Find where the given text appears and provide that cell's center as (X, Y) coordinate. 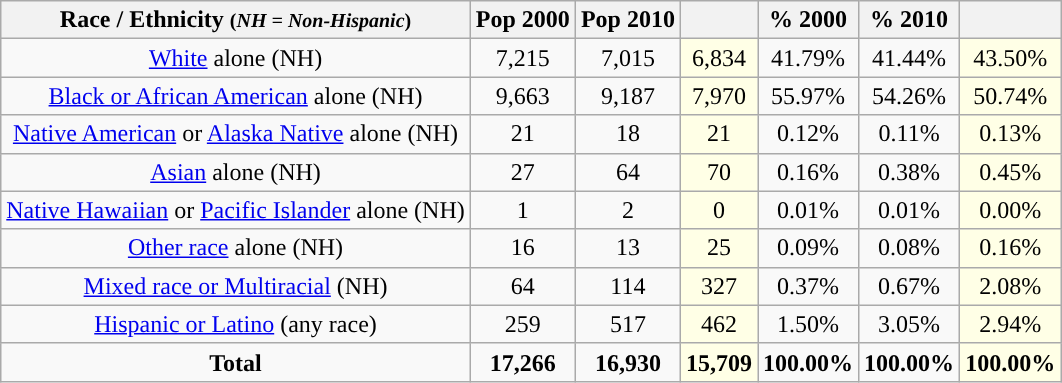
43.50% (1010, 58)
2.08% (1010, 286)
0.13% (1010, 134)
Pop 2010 (628, 20)
0.11% (910, 134)
Hispanic or Latino (any race) (236, 324)
White alone (NH) (236, 58)
7,015 (628, 58)
50.74% (1010, 96)
0.67% (910, 286)
0.08% (910, 248)
114 (628, 286)
27 (522, 172)
9,663 (522, 96)
Native American or Alaska Native alone (NH) (236, 134)
17,266 (522, 362)
15,709 (718, 362)
2.94% (1010, 324)
41.79% (808, 58)
% 2010 (910, 20)
Native Hawaiian or Pacific Islander alone (NH) (236, 210)
7,215 (522, 58)
0.37% (808, 286)
7,970 (718, 96)
1 (522, 210)
% 2000 (808, 20)
517 (628, 324)
Black or African American alone (NH) (236, 96)
0.00% (1010, 210)
1.50% (808, 324)
9,187 (628, 96)
Mixed race or Multiracial (NH) (236, 286)
0.09% (808, 248)
16 (522, 248)
13 (628, 248)
55.97% (808, 96)
2 (628, 210)
Race / Ethnicity (NH = Non-Hispanic) (236, 20)
Asian alone (NH) (236, 172)
0.12% (808, 134)
Total (236, 362)
0.45% (1010, 172)
54.26% (910, 96)
6,834 (718, 58)
16,930 (628, 362)
18 (628, 134)
327 (718, 286)
Pop 2000 (522, 20)
Other race alone (NH) (236, 248)
70 (718, 172)
25 (718, 248)
41.44% (910, 58)
0 (718, 210)
3.05% (910, 324)
259 (522, 324)
0.38% (910, 172)
462 (718, 324)
